Search for the cell housing the specified text and yield its [X, Y] center coordinate. 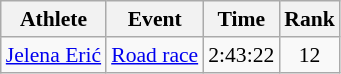
Time [241, 19]
Rank [310, 19]
Jelena Erić [54, 55]
Athlete [54, 19]
Event [154, 19]
12 [310, 55]
2:43:22 [241, 55]
Road race [154, 55]
